Search for the cell housing the specified text and yield its (x, y) center coordinate. 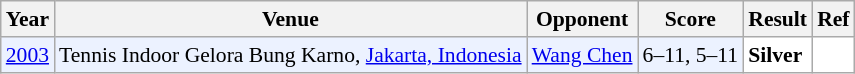
Silver (778, 55)
Year (28, 19)
Score (691, 19)
Ref (833, 19)
Venue (290, 19)
6–11, 5–11 (691, 55)
Tennis Indoor Gelora Bung Karno, Jakarta, Indonesia (290, 55)
Wang Chen (582, 55)
Opponent (582, 19)
2003 (28, 55)
Result (778, 19)
